Pinpoint the cell where the given text exists, returning its (X, Y) midpoint coordinate. 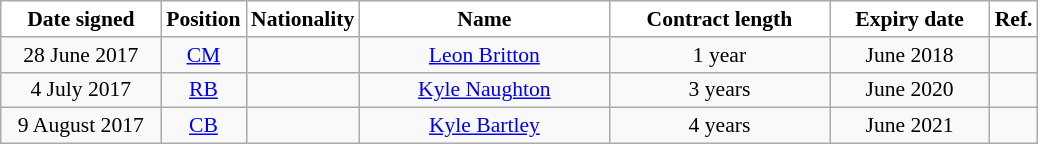
4 July 2017 (81, 90)
Expiry date (910, 19)
Date signed (81, 19)
June 2021 (910, 126)
CM (204, 55)
1 year (719, 55)
June 2018 (910, 55)
3 years (719, 90)
Name (484, 19)
Kyle Bartley (484, 126)
Leon Britton (484, 55)
Nationality (302, 19)
Position (204, 19)
RB (204, 90)
4 years (719, 126)
June 2020 (910, 90)
Kyle Naughton (484, 90)
CB (204, 126)
Contract length (719, 19)
Ref. (1014, 19)
28 June 2017 (81, 55)
9 August 2017 (81, 126)
